Identify which cell holds the provided text, then report its [X, Y] central coordinate. 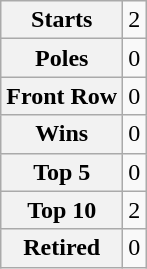
Top 5 [62, 172]
Starts [62, 20]
Front Row [62, 96]
Top 10 [62, 210]
Wins [62, 134]
Retired [62, 248]
Poles [62, 58]
